Find where the given text appears and provide that cell's center as (x, y) coordinate. 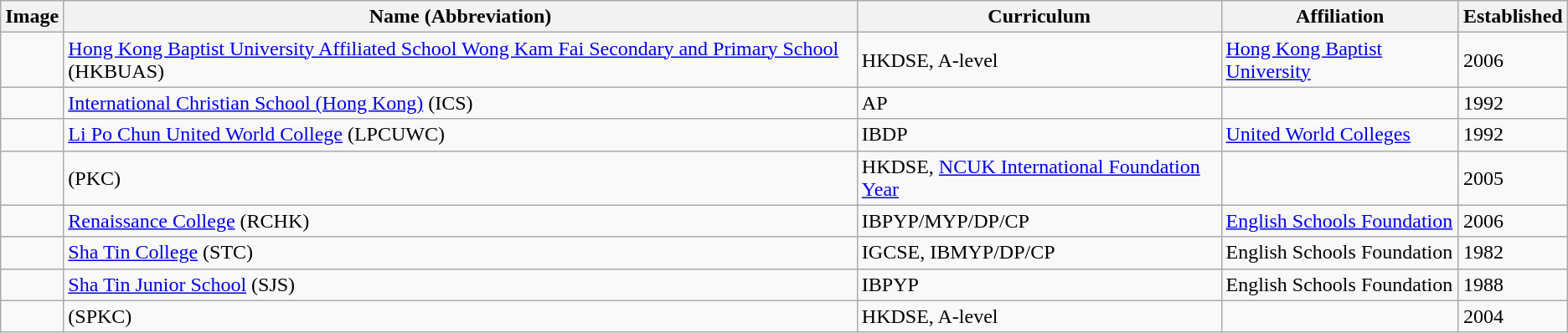
IBPYP/MYP/DP/CP (1039, 221)
Sha Tin College (STC) (461, 253)
Renaissance College (RCHK) (461, 221)
2004 (1513, 316)
Hong Kong Baptist University Affiliated School Wong Kam Fai Secondary and Primary School (HKBUAS) (461, 60)
IGCSE, IBMYP/DP/CP (1039, 253)
HKDSE, NCUK International Foundation Year (1039, 177)
Hong Kong Baptist University (1340, 60)
United World Colleges (1340, 135)
AP (1039, 103)
(SPKC) (461, 316)
1988 (1513, 284)
IBPYP (1039, 284)
1982 (1513, 253)
Li Po Chun United World College (LPCUWC) (461, 135)
Established (1513, 17)
Image (32, 17)
Curriculum (1039, 17)
2005 (1513, 177)
Sha Tin Junior School (SJS) (461, 284)
International Christian School (Hong Kong) (ICS) (461, 103)
IBDP (1039, 135)
Name (Abbreviation) (461, 17)
Affiliation (1340, 17)
(PKC) (461, 177)
